Pinpoint the cell where the given text exists, returning its (X, Y) midpoint coordinate. 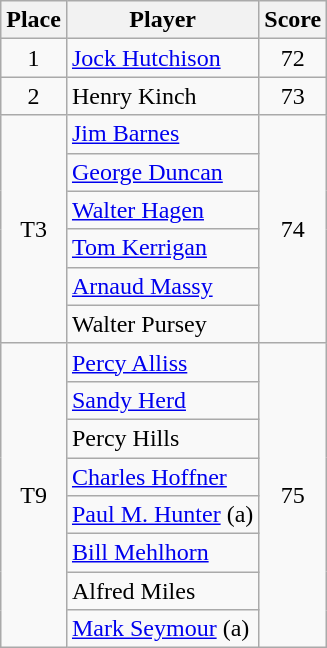
74 (293, 229)
Player (162, 20)
72 (293, 58)
Charles Hoffner (162, 477)
George Duncan (162, 172)
Bill Mehlhorn (162, 553)
Score (293, 20)
Percy Hills (162, 438)
Henry Kinch (162, 96)
2 (34, 96)
75 (293, 495)
Percy Alliss (162, 362)
Arnaud Massy (162, 286)
Alfred Miles (162, 591)
T3 (34, 229)
Walter Pursey (162, 324)
Jim Barnes (162, 134)
1 (34, 58)
Tom Kerrigan (162, 248)
Mark Seymour (a) (162, 629)
T9 (34, 495)
Jock Hutchison (162, 58)
Place (34, 20)
Paul M. Hunter (a) (162, 515)
73 (293, 96)
Walter Hagen (162, 210)
Sandy Herd (162, 400)
